Find where the given text appears and provide that cell's center as [X, Y] coordinate. 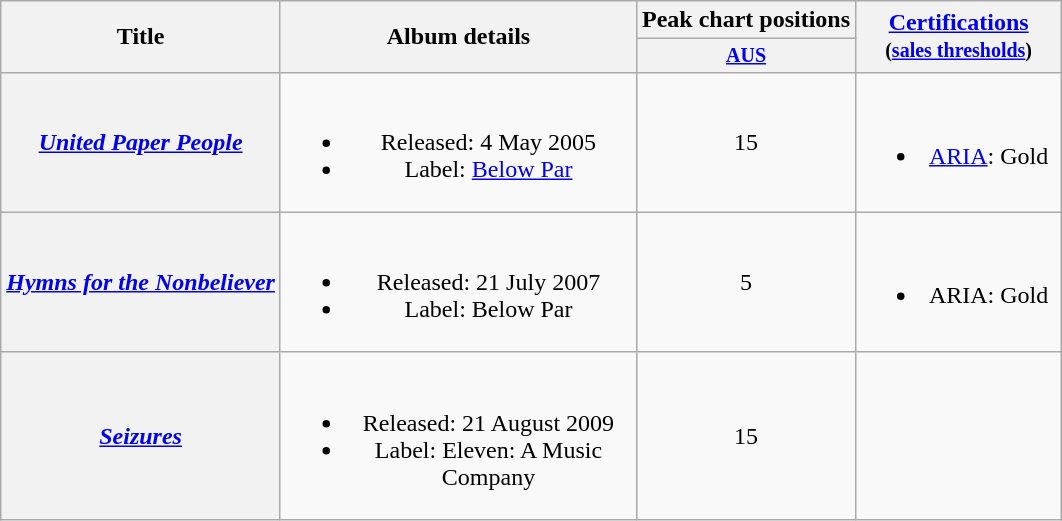
Hymns for the Nonbeliever [141, 282]
5 [746, 282]
Released: 4 May 2005Label: Below Par [458, 142]
United Paper People [141, 142]
Peak chart positions [746, 20]
Seizures [141, 436]
AUS [746, 56]
Title [141, 37]
Released: 21 July 2007Label: Below Par [458, 282]
Certifications(sales thresholds) [959, 37]
Released: 21 August 2009Label: Eleven: A Music Company [458, 436]
Album details [458, 37]
